Locate the cell with the specified text and output its (X, Y) center coordinate. 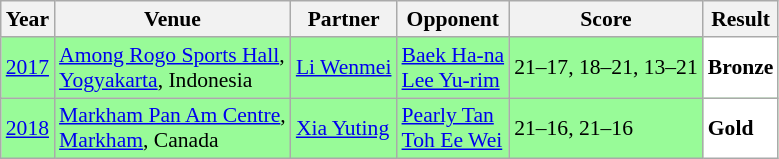
Opponent (454, 19)
Xia Yuting (344, 128)
Markham Pan Am Centre,Markham, Canada (172, 128)
2017 (28, 68)
21–17, 18–21, 13–21 (606, 68)
Gold (741, 128)
Score (606, 19)
Venue (172, 19)
Result (741, 19)
Baek Ha-na Lee Yu-rim (454, 68)
Partner (344, 19)
21–16, 21–16 (606, 128)
Among Rogo Sports Hall,Yogyakarta, Indonesia (172, 68)
Bronze (741, 68)
Li Wenmei (344, 68)
2018 (28, 128)
Pearly Tan Toh Ee Wei (454, 128)
Year (28, 19)
